Return (x, y) of the center of cell containing provided text 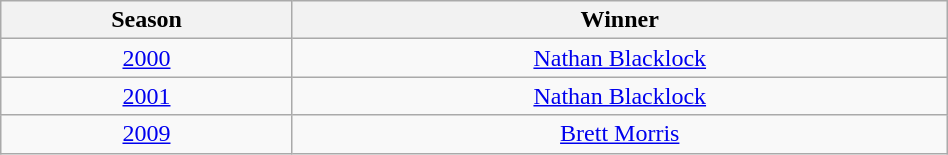
Brett Morris (620, 134)
Season (146, 20)
2001 (146, 96)
Winner (620, 20)
2000 (146, 58)
2009 (146, 134)
